From the cell containing the given text, extract its center point as [X, Y] coordinate. 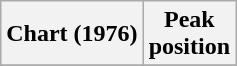
Chart (1976) [72, 34]
Peakposition [189, 34]
